Extract the [x, y] coordinate from the center of the cell holding the provided text.  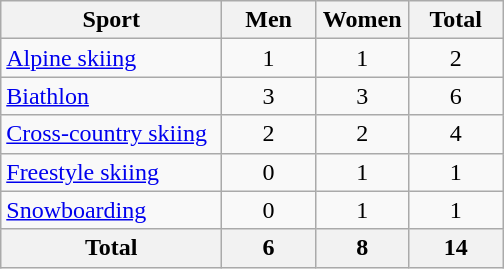
Cross-country skiing [112, 134]
Biathlon [112, 96]
Men [269, 20]
Snowboarding [112, 210]
14 [456, 248]
Freestyle skiing [112, 172]
4 [456, 134]
8 [362, 248]
Sport [112, 20]
Women [362, 20]
Alpine skiing [112, 58]
